Extract the [X, Y] coordinate from the center of the cell holding the provided text.  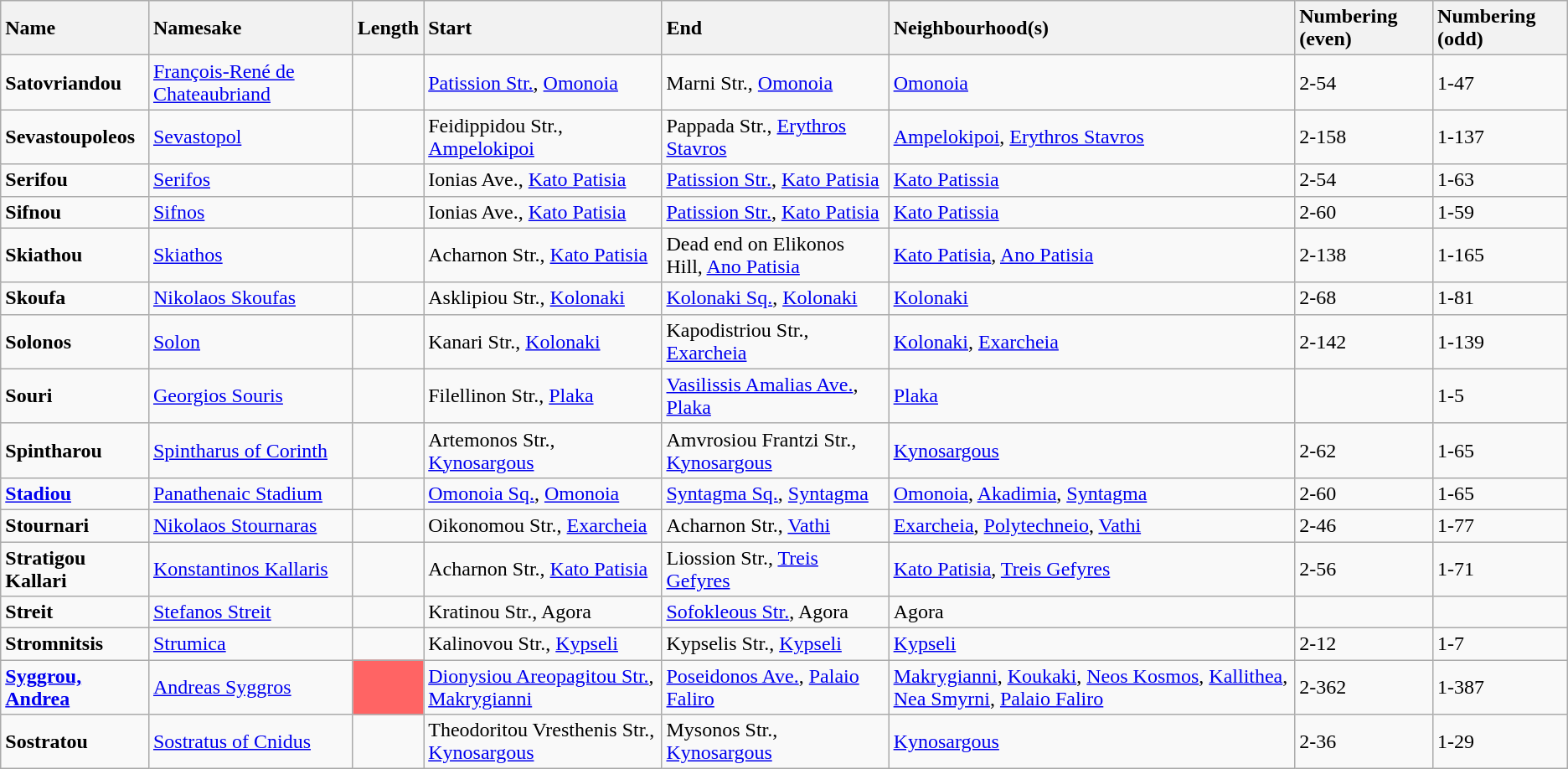
Kypseli [1092, 644]
2-158 [1364, 137]
Syggrou, Andrea [75, 687]
Oikonomou Str., Exarcheia [543, 525]
Marni Str., Omonoia [776, 82]
1-165 [1501, 255]
Mysonos Str., Kynosargous [776, 742]
Streit [75, 612]
Omonoia Sq., Omonoia [543, 493]
Stratigou Kallari [75, 568]
Solon [250, 342]
1-139 [1501, 342]
2-142 [1364, 342]
1-63 [1501, 180]
Acharnon Str., Vathi [776, 525]
Omonoia, Akadimia, Syntagma [1092, 493]
Konstantinos Kallaris [250, 568]
Kypselis Str., Kypseli [776, 644]
Makrygianni, Koukaki, Neos Kosmos, Kallithea, Nea Smyrni, Palaio Faliro [1092, 687]
Length [388, 28]
Dead end on Elikonos Hill, Ano Patisia [776, 255]
Amvrosiou Frantzi Str., Kynosargous [776, 451]
Syntagma Sq., Syntagma [776, 493]
2-62 [1364, 451]
Sevastoupoleos [75, 137]
2-36 [1364, 742]
Skoufa [75, 298]
1-71 [1501, 568]
Neighbourhood(s) [1092, 28]
Poseidonos Ave., Palaio Faliro [776, 687]
Nikolaos Skoufas [250, 298]
Liossion Str., Treis Gefyres [776, 568]
Kato Patisia, Ano Patisia [1092, 255]
Pappada Str., Erythros Stavros [776, 137]
Sostratou [75, 742]
Serifos [250, 180]
Kanari Str., Kolonaki [543, 342]
Kolonaki, Exarcheia [1092, 342]
Theodoritou Vresthenis Str., Kynosargous [543, 742]
Skiathos [250, 255]
1-47 [1501, 82]
Stournari [75, 525]
Numbering (even) [1364, 28]
End [776, 28]
Asklipiou Str., Kolonaki [543, 298]
1-387 [1501, 687]
Vasilissis Amalias Ave., Plaka [776, 395]
Sifnou [75, 212]
2-138 [1364, 255]
Sostratus of Cnidus [250, 742]
1-5 [1501, 395]
Stadiou [75, 493]
Numbering (odd) [1501, 28]
Stromnitsis [75, 644]
Dionysiou Areopagitou Str., Makrygianni [543, 687]
1-29 [1501, 742]
Satovriandou [75, 82]
Ampelokipoi, Erythros Stavros [1092, 137]
Kato Patisia, Treis Gefyres [1092, 568]
Agora [1092, 612]
1-59 [1501, 212]
Georgios Souris [250, 395]
Plaka [1092, 395]
Spintharus of Corinth [250, 451]
Skiathou [75, 255]
Sevastopol [250, 137]
Feidippidou Str., Ampelokipoi [543, 137]
Souri [75, 395]
Strumica [250, 644]
1-137 [1501, 137]
Omonoia [1092, 82]
Stefanos Streit [250, 612]
Solonos [75, 342]
Kratinou Str., Agora [543, 612]
Panathenaic Stadium [250, 493]
Kalinovou Str., Kypseli [543, 644]
Sofokleous Str., Agora [776, 612]
Artemonos Str., Kynosargous [543, 451]
2-12 [1364, 644]
François-René de Chateaubriand [250, 82]
Exarcheia, Polytechneio, Vathi [1092, 525]
2-68 [1364, 298]
Name [75, 28]
Kolonaki Sq., Kolonaki [776, 298]
1-7 [1501, 644]
Patission Str., Omonoia [543, 82]
1-77 [1501, 525]
Kolonaki [1092, 298]
Filellinon Str., Plaka [543, 395]
2-362 [1364, 687]
1-81 [1501, 298]
2-56 [1364, 568]
Kapodistriou Str., Exarcheia [776, 342]
Spintharou [75, 451]
Start [543, 28]
Nikolaos Stournaras [250, 525]
Serifou [75, 180]
Andreas Syggros [250, 687]
2-46 [1364, 525]
Namesake [250, 28]
Sifnos [250, 212]
